Extract the [X, Y] coordinate from the center of the cell holding the provided text.  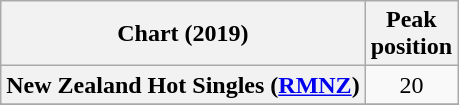
Chart (2019) [183, 34]
Peakposition [411, 34]
20 [411, 85]
New Zealand Hot Singles (RMNZ) [183, 85]
